Output the (X, Y) coordinate of the center of the cell containing the given text.  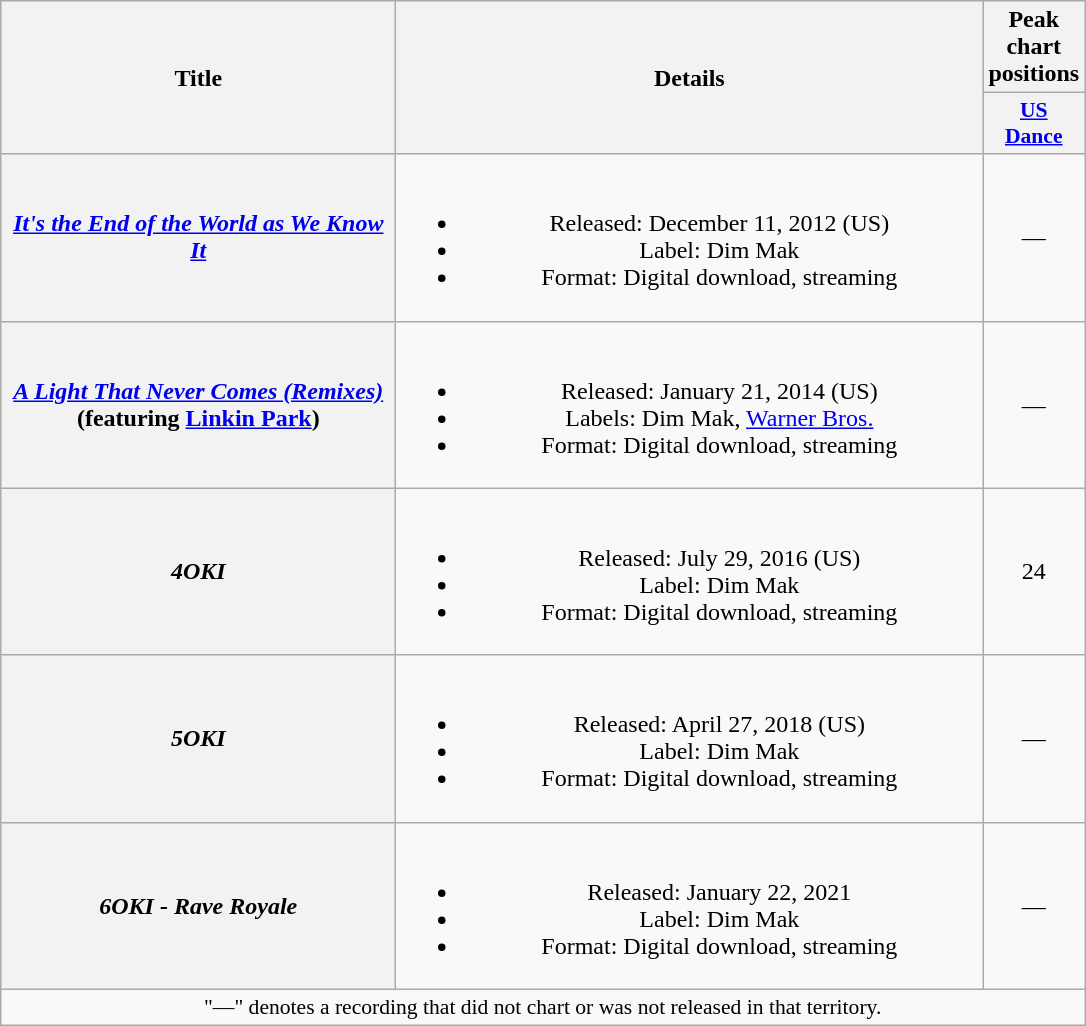
"—" denotes a recording that did not chart or was not released in that territory. (543, 1007)
Peak chart positions (1034, 47)
A Light That Never Comes (Remixes)(featuring Linkin Park) (198, 404)
Released: April 27, 2018 (US)Label: Dim MakFormat: Digital download, streaming (690, 738)
Released: July 29, 2016 (US)Label: Dim MakFormat: Digital download, streaming (690, 572)
USDance (1034, 124)
6OKI - Rave Royale (198, 906)
Released: January 22, 2021Label: Dim MakFormat: Digital download, streaming (690, 906)
It's the End of the World as We Know It (198, 238)
Details (690, 78)
24 (1034, 572)
Released: December 11, 2012 (US)Label: Dim MakFormat: Digital download, streaming (690, 238)
5OKI (198, 738)
Title (198, 78)
Released: January 21, 2014 (US)Labels: Dim Mak, Warner Bros.Format: Digital download, streaming (690, 404)
4OKI (198, 572)
